Search for the cell housing the specified text and yield its [x, y] center coordinate. 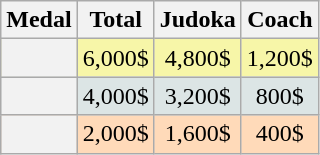
Coach [280, 20]
1,200$ [280, 58]
Total [116, 20]
4,000$ [116, 96]
2,000$ [116, 134]
400$ [280, 134]
3,200$ [198, 96]
Judoka [198, 20]
6,000$ [116, 58]
4,800$ [198, 58]
800$ [280, 96]
1,600$ [198, 134]
Medal [39, 20]
